Scan for the cell matching the given text and deliver its (x, y) coordinate at center. 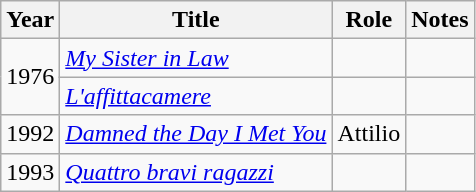
1976 (30, 77)
Damned the Day I Met You (196, 134)
My Sister in Law (196, 58)
Attilio (369, 134)
Quattro bravi ragazzi (196, 172)
L'affittacamere (196, 96)
Role (369, 20)
1992 (30, 134)
Notes (440, 20)
Title (196, 20)
Year (30, 20)
1993 (30, 172)
